Scan for the cell matching the given text and deliver its (x, y) coordinate at center. 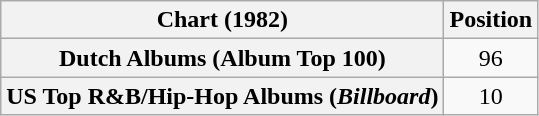
Chart (1982) (222, 20)
US Top R&B/Hip-Hop Albums (Billboard) (222, 96)
Dutch Albums (Album Top 100) (222, 58)
Position (491, 20)
10 (491, 96)
96 (491, 58)
